Pinpoint the cell where the given text exists, returning its [x, y] midpoint coordinate. 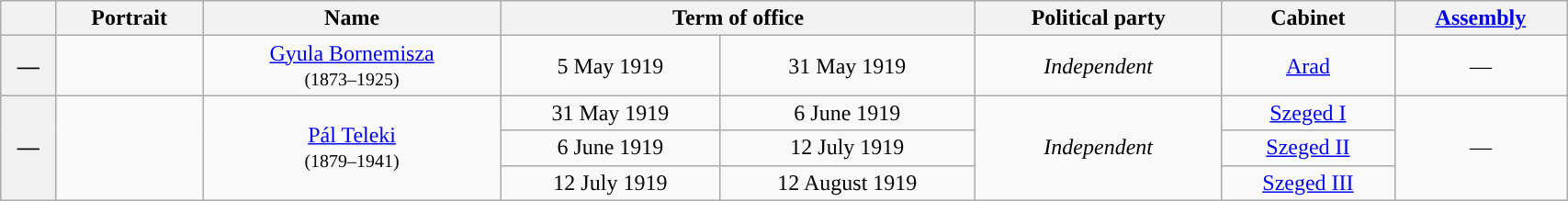
Cabinet [1308, 18]
Pál Teleki(1879–1941) [353, 148]
Name [353, 18]
12 August 1919 [847, 183]
Gyula Bornemisza(1873–1925) [353, 66]
Term of office [739, 18]
Szeged III [1308, 183]
5 May 1919 [610, 66]
Szeged II [1308, 148]
Political party [1099, 18]
Arad [1308, 66]
Assembly [1481, 18]
Portrait [130, 18]
Szeged I [1308, 113]
